Scan for the cell matching the given text and deliver its (x, y) coordinate at center. 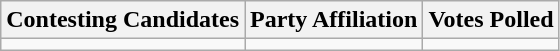
Contesting Candidates (123, 20)
Votes Polled (491, 20)
Party Affiliation (334, 20)
